Capture the cell that displays the provided text and extract its [X, Y] central coordinate. 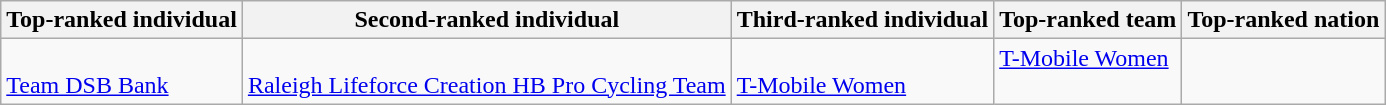
Third-ranked individual [862, 20]
Team DSB Bank [122, 72]
Top-ranked team [1088, 20]
Raleigh Lifeforce Creation HB Pro Cycling Team [486, 72]
Top-ranked nation [1284, 20]
Top-ranked individual [122, 20]
Second-ranked individual [486, 20]
